Extract the [x, y] coordinate from the center of the cell holding the provided text.  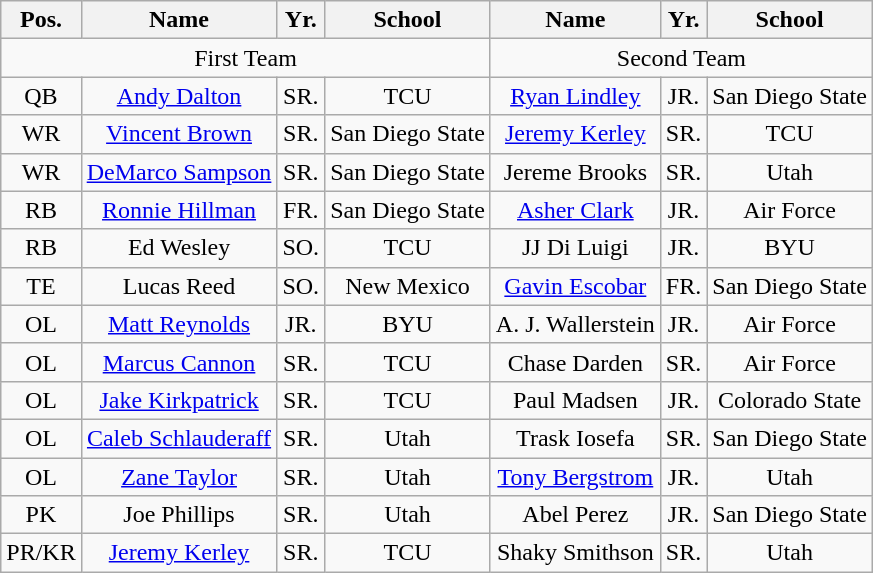
Abel Perez [575, 515]
Gavin Escobar [575, 286]
New Mexico [408, 286]
DeMarco Sampson [179, 172]
Caleb Schlauderaff [179, 438]
TE [41, 286]
Pos. [41, 20]
Trask Iosefa [575, 438]
Matt Reynolds [179, 324]
Ryan Lindley [575, 96]
Tony Bergstrom [575, 477]
Shaky Smithson [575, 553]
Zane Taylor [179, 477]
A. J. Wallerstein [575, 324]
Andy Dalton [179, 96]
Paul Madsen [575, 400]
Ed Wesley [179, 248]
Jereme Brooks [575, 172]
Colorado State [790, 400]
Ronnie Hillman [179, 210]
Chase Darden [575, 362]
Jake Kirkpatrick [179, 400]
Joe Phillips [179, 515]
Asher Clark [575, 210]
JJ Di Luigi [575, 248]
Second Team [681, 58]
Lucas Reed [179, 286]
Vincent Brown [179, 134]
First Team [246, 58]
PR/KR [41, 553]
Marcus Cannon [179, 362]
QB [41, 96]
PK [41, 515]
